Search for the cell housing the specified text and yield its [X, Y] center coordinate. 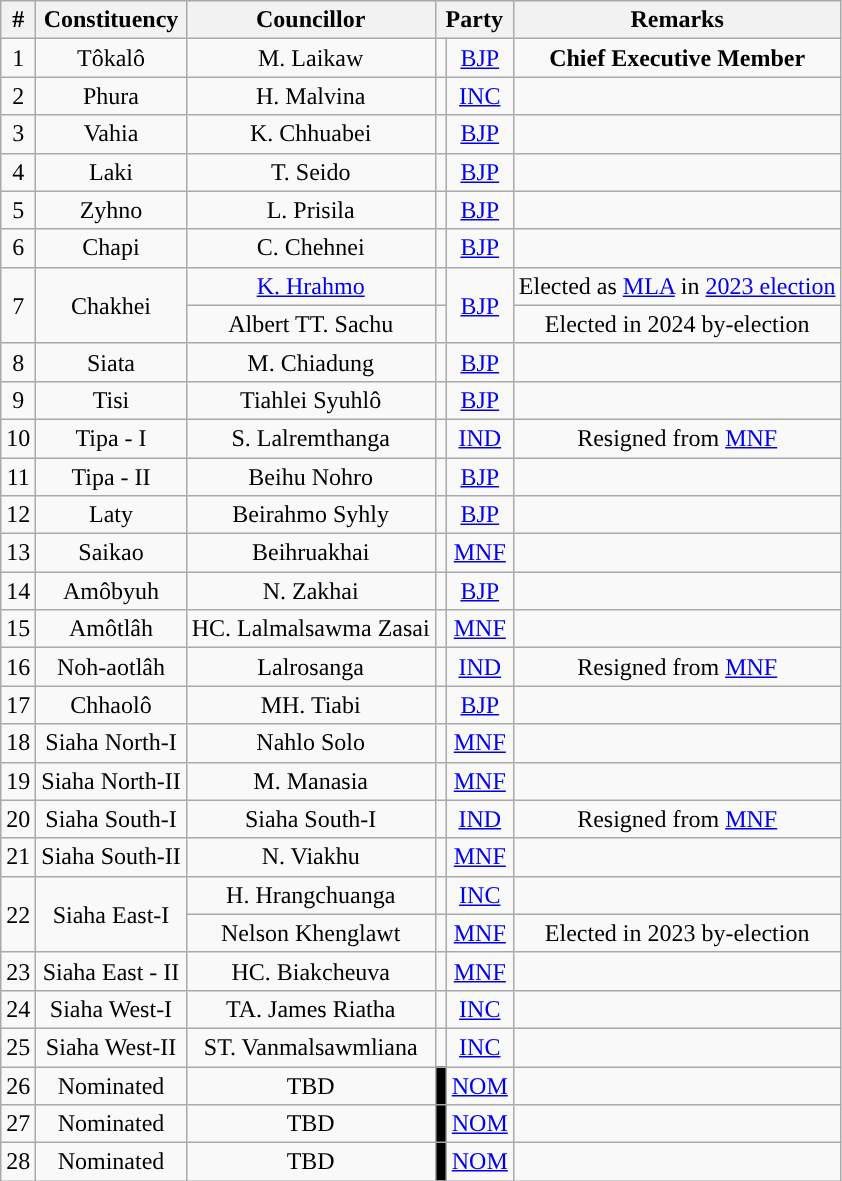
Tipa - II [111, 477]
4 [18, 172]
Laki [111, 172]
Noh-aotlâh [111, 667]
N. Zakhai [310, 591]
# [18, 20]
Lalrosanga [310, 667]
Albert TT. Sachu [310, 324]
6 [18, 248]
Saikao [111, 553]
H. Malvina [310, 96]
HC. Biakcheuva [310, 971]
Nahlo Solo [310, 743]
Amôbyuh [111, 591]
M. Manasia [310, 781]
23 [18, 971]
Chakhei [111, 305]
Chief Executive Member [677, 58]
Siaha West-I [111, 1009]
1 [18, 58]
Councillor [310, 20]
HC. Lalmalsawma Zasai [310, 629]
TA. James Riatha [310, 1009]
C. Chehnei [310, 248]
7 [18, 305]
17 [18, 705]
Tipa - I [111, 438]
N. Viakhu [310, 857]
Elected in 2024 by-election [677, 324]
Beirahmo Syhly [310, 515]
14 [18, 591]
Tiahlei Syuhlô [310, 400]
25 [18, 1047]
Nelson Khenglawt [310, 933]
H. Hrangchuanga [310, 895]
22 [18, 914]
Tôkalô [111, 58]
Beihruakhai [310, 553]
K. Chhuabei [310, 134]
L. Prisila [310, 210]
Siaha West-II [111, 1047]
10 [18, 438]
21 [18, 857]
26 [18, 1085]
ST. Vanmalsawmliana [310, 1047]
Siata [111, 362]
9 [18, 400]
Tisi [111, 400]
15 [18, 629]
Chhaolô [111, 705]
Elected as MLA in 2023 election [677, 286]
3 [18, 134]
24 [18, 1009]
MH. Tiabi [310, 705]
Party [474, 20]
8 [18, 362]
20 [18, 819]
Amôtlâh [111, 629]
Constituency [111, 20]
Remarks [677, 20]
Siaha South-II [111, 857]
16 [18, 667]
27 [18, 1124]
M. Laikaw [310, 58]
2 [18, 96]
K. Hrahmo [310, 286]
T. Seido [310, 172]
Vahia [111, 134]
M. Chiadung [310, 362]
Zyhno [111, 210]
11 [18, 477]
19 [18, 781]
Siaha North-II [111, 781]
S. Lalremthanga [310, 438]
28 [18, 1162]
13 [18, 553]
Siaha North-I [111, 743]
Elected in 2023 by-election [677, 933]
Phura [111, 96]
5 [18, 210]
18 [18, 743]
Chapi [111, 248]
Laty [111, 515]
Siaha East-I [111, 914]
Beihu Nohro [310, 477]
Siaha East - II [111, 971]
12 [18, 515]
